Search for the cell housing the specified text and yield its (X, Y) center coordinate. 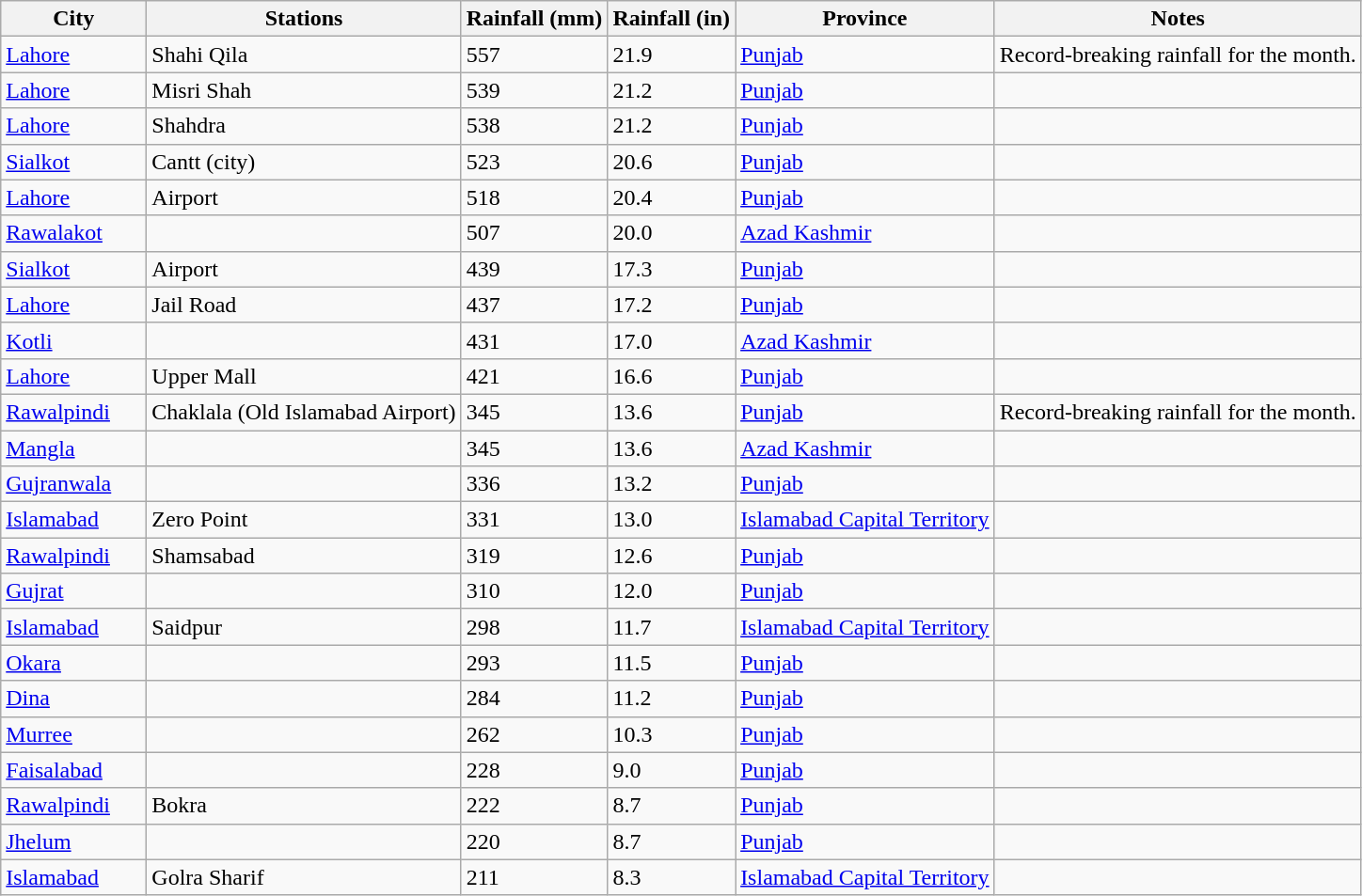
8.3 (672, 877)
20.0 (672, 233)
Shahi Qila (304, 55)
11.5 (672, 663)
Cantt (city) (304, 162)
17.0 (672, 340)
Shamsabad (304, 556)
Gujrat (73, 591)
12.0 (672, 591)
Rainfall (in) (672, 19)
17.3 (672, 269)
Bokra (304, 806)
Gujranwala (73, 484)
439 (534, 269)
319 (534, 556)
518 (534, 197)
Stations (304, 19)
20.6 (672, 162)
13.0 (672, 520)
11.7 (672, 627)
222 (534, 806)
Zero Point (304, 520)
Okara (73, 663)
331 (534, 520)
17.2 (672, 305)
523 (534, 162)
539 (534, 90)
211 (534, 877)
538 (534, 126)
12.6 (672, 556)
437 (534, 305)
Jail Road (304, 305)
13.2 (672, 484)
220 (534, 841)
298 (534, 627)
Notes (1178, 19)
421 (534, 376)
Chaklala (Old Islamabad Airport) (304, 412)
Upper Mall (304, 376)
Faisalabad (73, 770)
16.6 (672, 376)
21.9 (672, 55)
284 (534, 699)
431 (534, 340)
293 (534, 663)
Mangla (73, 448)
City (73, 19)
10.3 (672, 734)
11.2 (672, 699)
Kotli (73, 340)
Shahdra (304, 126)
Golra Sharif (304, 877)
Misri Shah (304, 90)
Province (865, 19)
Jhelum (73, 841)
262 (534, 734)
310 (534, 591)
Dina (73, 699)
20.4 (672, 197)
Rawalakot (73, 233)
Murree (73, 734)
228 (534, 770)
557 (534, 55)
336 (534, 484)
9.0 (672, 770)
Rainfall (mm) (534, 19)
507 (534, 233)
Saidpur (304, 627)
